Find where the given text appears and provide that cell's center as [x, y] coordinate. 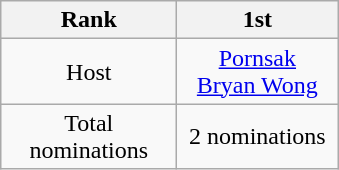
Rank [89, 20]
Host [89, 72]
1st [258, 20]
Total nominations [89, 136]
2 nominations [258, 136]
PornsakBryan Wong [258, 72]
